Pinpoint the cell where the given text exists, returning its [X, Y] midpoint coordinate. 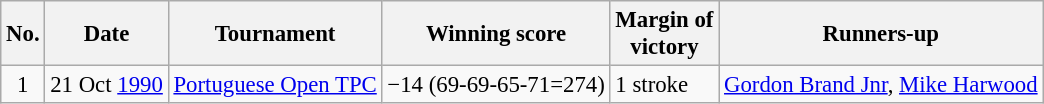
Gordon Brand Jnr, Mike Harwood [881, 85]
1 [23, 85]
1 stroke [664, 85]
Winning score [496, 34]
Date [106, 34]
Margin ofvictory [664, 34]
Runners-up [881, 34]
21 Oct 1990 [106, 85]
Portuguese Open TPC [275, 85]
−14 (69-69-65-71=274) [496, 85]
No. [23, 34]
Tournament [275, 34]
